Extract the [X, Y] coordinate from the center of the cell holding the provided text.  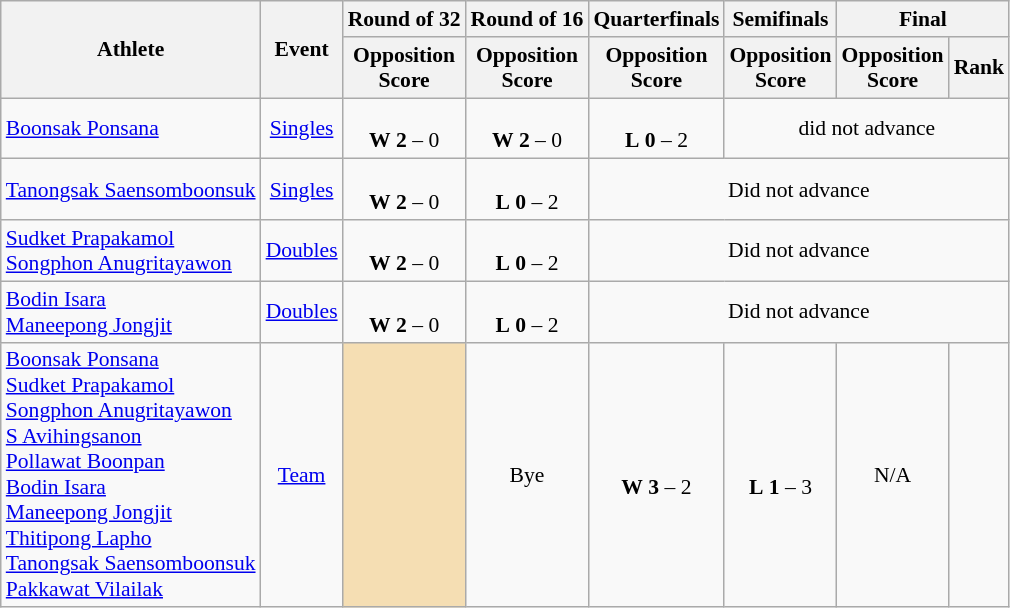
Bodin Isara Maneepong Jongjit [131, 312]
did not advance [866, 128]
Team [302, 474]
Final [924, 19]
Event [302, 50]
Tanongsak Saensomboonsuk [131, 190]
W 3 – 2 [656, 474]
Rank [980, 68]
Boonsak Ponsana [131, 128]
Round of 16 [528, 19]
Quarterfinals [656, 19]
Sudket Prapakamol Songphon Anugritayawon [131, 250]
Bye [528, 474]
L 1 – 3 [780, 474]
Athlete [131, 50]
Round of 32 [404, 19]
N/A [893, 474]
Semifinals [780, 19]
